Search for the cell housing the specified text and yield its (X, Y) center coordinate. 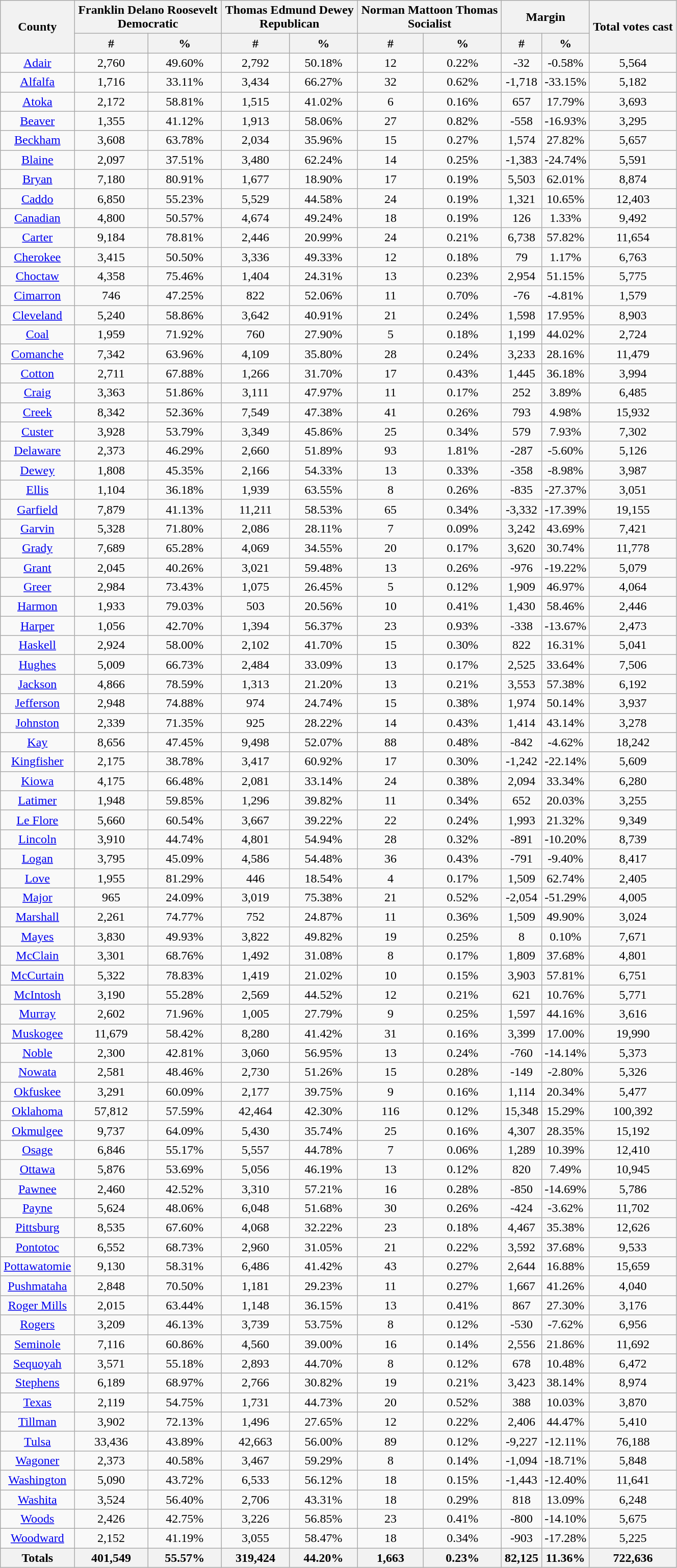
Roger Mills (38, 1305)
Margin (545, 17)
8,280 (255, 1033)
Washita (38, 1499)
Johnston (38, 723)
44.78% (323, 1150)
66.27% (323, 82)
2,152 (111, 1538)
3,667 (255, 820)
8,874 (633, 179)
5,848 (633, 1460)
15,659 (633, 1267)
-3.62% (565, 1208)
0.36% (463, 917)
58.46% (565, 606)
Seminole (38, 1344)
5,430 (255, 1130)
16.88% (565, 1267)
-12.40% (565, 1480)
75.38% (323, 898)
31.05% (323, 1247)
5,876 (111, 1169)
15,348 (522, 1111)
Cotton (38, 373)
2,045 (111, 568)
867 (522, 1305)
7,180 (111, 179)
58.31% (185, 1267)
40.91% (323, 315)
5,182 (633, 82)
2,711 (111, 373)
Beckham (38, 140)
74.77% (185, 917)
41.70% (323, 645)
Washington (38, 1480)
5,009 (111, 665)
3,616 (633, 1014)
3,902 (111, 1422)
67.60% (185, 1228)
-0.58% (565, 63)
2,102 (255, 645)
42.52% (185, 1189)
Cimarron (38, 296)
Haskell (38, 645)
27.30% (565, 1305)
20.99% (323, 237)
35.80% (323, 354)
9,737 (111, 1130)
60.09% (185, 1092)
11,654 (633, 237)
Kiowa (38, 781)
2,172 (111, 102)
46.29% (185, 451)
11,641 (633, 1480)
3,693 (633, 102)
Hughes (38, 665)
59.29% (323, 1460)
-2.80% (565, 1072)
44.70% (323, 1363)
2,406 (522, 1422)
-27.37% (565, 490)
-3,332 (522, 509)
-13.67% (565, 626)
Texas (38, 1402)
39.82% (323, 800)
579 (522, 432)
1,959 (111, 335)
1,296 (255, 800)
Pushmataha (38, 1286)
2,119 (111, 1402)
1,289 (522, 1150)
Kingfisher (38, 762)
Ottawa (38, 1169)
18.90% (323, 179)
5,056 (255, 1169)
-14.10% (565, 1519)
Woods (38, 1519)
49.93% (185, 937)
2,706 (255, 1499)
Okfuskee (38, 1092)
28.11% (323, 528)
2,081 (255, 781)
43.69% (565, 528)
3,349 (255, 432)
2,960 (255, 1247)
3,021 (255, 568)
1.17% (565, 257)
5,609 (633, 762)
42.30% (323, 1111)
3,176 (633, 1305)
-530 (522, 1325)
60.86% (185, 1344)
3,994 (633, 373)
1,419 (255, 975)
722,636 (633, 1558)
21.02% (323, 975)
3,467 (255, 1460)
-51.29% (565, 898)
5,328 (111, 528)
3,620 (522, 548)
64.09% (185, 1130)
3,524 (111, 1499)
33,436 (111, 1441)
11.36% (565, 1558)
1,948 (111, 800)
40.58% (185, 1460)
57.81% (565, 975)
Craig (38, 393)
116 (390, 1111)
10.76% (565, 995)
2,893 (255, 1363)
-76 (522, 296)
36.15% (323, 1305)
-16.93% (565, 121)
1,939 (255, 490)
74.88% (185, 703)
59.48% (323, 568)
32.22% (323, 1228)
446 (255, 878)
43.31% (323, 1499)
Rogers (38, 1325)
1,313 (255, 684)
19,990 (633, 1033)
65 (390, 509)
Nowata (38, 1072)
1,716 (111, 82)
42.75% (185, 1519)
63.55% (323, 490)
Pawnee (38, 1189)
Grant (38, 568)
54.75% (185, 1402)
793 (522, 412)
Oklahoma (38, 1111)
5,529 (255, 198)
12,410 (633, 1150)
1,974 (522, 703)
3,553 (522, 684)
3,242 (522, 528)
2,015 (111, 1305)
7,116 (111, 1344)
1,933 (111, 606)
Muskogee (38, 1033)
10.39% (565, 1150)
44.20% (323, 1558)
6,472 (633, 1363)
5,477 (633, 1092)
-22.14% (565, 762)
1,075 (255, 587)
31 (390, 1033)
67.88% (185, 373)
45.86% (323, 432)
9,130 (111, 1267)
45.35% (185, 470)
49.24% (323, 218)
0.33% (463, 470)
Cherokee (38, 257)
27 (390, 121)
-9.40% (565, 858)
2,569 (255, 995)
1,574 (522, 140)
2,339 (111, 723)
48.46% (185, 1072)
Total votes cast (633, 27)
47.25% (185, 296)
3,295 (633, 121)
11,778 (633, 548)
28.16% (565, 354)
21.20% (323, 684)
2,175 (111, 762)
-760 (522, 1053)
3,987 (633, 470)
1,808 (111, 470)
-12.11% (565, 1441)
57.38% (565, 684)
6,248 (633, 1499)
3,399 (522, 1033)
15,192 (633, 1130)
44.16% (565, 1014)
71.35% (185, 723)
27.82% (565, 140)
46.19% (323, 1169)
4,068 (255, 1228)
Stephens (38, 1383)
4,005 (633, 898)
1,515 (255, 102)
43.14% (565, 723)
71.96% (185, 1014)
72.13% (185, 1422)
5,240 (111, 315)
2,948 (111, 703)
0.62% (463, 82)
2,034 (255, 140)
7.93% (565, 432)
-18.71% (565, 1460)
27.90% (323, 335)
44.02% (565, 335)
93 (390, 451)
30 (390, 1208)
51.15% (565, 276)
818 (522, 1499)
2,300 (111, 1053)
3,060 (255, 1053)
76,188 (633, 1441)
-24.74% (565, 160)
3,937 (633, 703)
43 (390, 1267)
2,760 (111, 63)
8,417 (633, 858)
68.76% (185, 956)
3,051 (633, 490)
Carter (38, 237)
18,242 (633, 742)
3,055 (255, 1538)
41.19% (185, 1538)
2,460 (111, 1189)
3,111 (255, 393)
5,126 (633, 451)
1,404 (255, 276)
-835 (522, 490)
50.57% (185, 218)
20.56% (323, 606)
5,410 (633, 1422)
Canadian (38, 218)
57.59% (185, 1111)
7,342 (111, 354)
49.60% (185, 63)
68.97% (185, 1383)
8,739 (633, 839)
Lincoln (38, 839)
2,602 (111, 1014)
1,993 (522, 820)
1,597 (522, 1014)
6,751 (633, 975)
6,189 (111, 1383)
7,506 (633, 665)
56.40% (185, 1499)
42.70% (185, 626)
9,349 (633, 820)
6,763 (633, 257)
3,233 (522, 354)
78.59% (185, 684)
13.09% (565, 1499)
Alfalfa (38, 82)
1.81% (463, 451)
Beaver (38, 121)
6,846 (111, 1150)
Adair (38, 63)
Harper (38, 626)
Le Flore (38, 820)
1,104 (111, 490)
24.31% (323, 276)
53.69% (185, 1169)
56.37% (323, 626)
-10.20% (565, 839)
319,424 (255, 1558)
Harmon (38, 606)
1,909 (522, 587)
3,024 (633, 917)
30.82% (323, 1383)
46.13% (185, 1325)
Wagoner (38, 1460)
4,467 (522, 1228)
Payne (38, 1208)
57.82% (565, 237)
-149 (522, 1072)
-358 (522, 470)
2,766 (255, 1383)
58.06% (323, 121)
65.28% (185, 548)
10,945 (633, 1169)
2,166 (255, 470)
44.74% (185, 839)
Logan (38, 858)
5,591 (633, 160)
3,592 (522, 1247)
746 (111, 296)
Pittsburg (38, 1228)
24.74% (323, 703)
2,924 (111, 645)
35.74% (323, 1130)
5,503 (522, 179)
8,656 (111, 742)
4 (390, 878)
5,675 (633, 1519)
Delaware (38, 451)
-976 (522, 568)
3,336 (255, 257)
0.93% (463, 626)
388 (522, 1402)
6,552 (111, 1247)
3,434 (255, 82)
-19.22% (565, 568)
McCurtain (38, 975)
71.92% (185, 335)
7.49% (565, 1169)
-287 (522, 451)
11,702 (633, 1208)
Pontotoc (38, 1247)
1,598 (522, 315)
6,850 (111, 198)
50.14% (565, 703)
-903 (522, 1538)
Garfield (38, 509)
12,626 (633, 1228)
53.79% (185, 432)
58.86% (185, 315)
3,423 (522, 1383)
62.01% (565, 179)
3,830 (111, 937)
Cleveland (38, 315)
Dewey (38, 470)
8,974 (633, 1383)
20.03% (565, 800)
1,355 (111, 121)
6,192 (633, 684)
4,866 (111, 684)
63.96% (185, 354)
2,556 (522, 1344)
-9,227 (522, 1441)
0.82% (463, 121)
10.48% (565, 1363)
79.03% (185, 606)
657 (522, 102)
4,109 (255, 354)
4,560 (255, 1344)
57.21% (323, 1189)
89 (390, 1441)
-7.62% (565, 1325)
Jefferson (38, 703)
41 (390, 412)
58.42% (185, 1033)
Thomas Edmund DeweyRepublican (290, 17)
6,485 (633, 393)
Tillman (38, 1422)
51.68% (323, 1208)
31.70% (323, 373)
McIntosh (38, 995)
15,932 (633, 412)
Comanche (38, 354)
8,535 (111, 1228)
1.33% (565, 218)
44.52% (323, 995)
24.09% (185, 898)
58.81% (185, 102)
4,307 (522, 1130)
3,571 (111, 1363)
17.79% (565, 102)
2,094 (522, 781)
15.29% (565, 1111)
8,342 (111, 412)
5,624 (111, 1208)
-4.62% (565, 742)
3,301 (111, 956)
5,564 (633, 63)
7,302 (633, 432)
28.35% (565, 1130)
1,056 (111, 626)
39.22% (323, 820)
-1,443 (522, 1480)
20.34% (565, 1092)
55.23% (185, 198)
Osage (38, 1150)
62.24% (323, 160)
Tulsa (38, 1441)
1,005 (255, 1014)
Garvin (38, 528)
5,771 (633, 995)
43.72% (185, 1480)
-17.28% (565, 1538)
4,674 (255, 218)
2,177 (255, 1092)
75.46% (185, 276)
24.87% (323, 917)
252 (522, 393)
5,786 (633, 1189)
17.00% (565, 1033)
5,322 (111, 975)
88 (390, 742)
1,667 (522, 1286)
2,426 (111, 1519)
7,879 (111, 509)
621 (522, 995)
3,019 (255, 898)
10.65% (565, 198)
56.95% (323, 1053)
5,373 (633, 1053)
752 (255, 917)
54.94% (323, 839)
1,663 (390, 1558)
33.14% (323, 781)
16.31% (565, 645)
3,928 (111, 432)
66.48% (185, 781)
5,775 (633, 276)
52.36% (185, 412)
1,492 (255, 956)
6,280 (633, 781)
10.03% (565, 1402)
80.91% (185, 179)
2,484 (255, 665)
1,677 (255, 179)
Murray (38, 1014)
0.32% (463, 839)
2,086 (255, 528)
55.57% (185, 1558)
54.33% (323, 470)
-32 (522, 63)
41.26% (565, 1286)
54.48% (323, 858)
35.38% (565, 1228)
1,181 (255, 1286)
3,739 (255, 1325)
9,498 (255, 742)
-5.60% (565, 451)
4.98% (565, 412)
5,660 (111, 820)
2,473 (633, 626)
Jackson (38, 684)
-800 (522, 1519)
-4.81% (565, 296)
0.10% (565, 937)
3,415 (111, 257)
22 (390, 820)
-1,718 (522, 82)
4,175 (111, 781)
7,689 (111, 548)
62.74% (565, 878)
Greer (38, 587)
126 (522, 218)
3,822 (255, 937)
52.06% (323, 296)
27.79% (323, 1014)
5,557 (255, 1150)
29.23% (323, 1286)
County (38, 27)
47.38% (323, 412)
5,657 (633, 140)
0.09% (463, 528)
1,414 (522, 723)
28.22% (323, 723)
6,956 (633, 1325)
2,261 (111, 917)
-14.69% (565, 1189)
-1,094 (522, 1460)
42.81% (185, 1053)
1,913 (255, 121)
2,954 (522, 276)
33.09% (323, 665)
63.44% (185, 1305)
3,480 (255, 160)
6 (390, 102)
39.00% (323, 1344)
401,549 (111, 1558)
Franklin Delano RooseveltDemocratic (148, 17)
12,403 (633, 198)
38.78% (185, 762)
3,363 (111, 393)
1,809 (522, 956)
3,255 (633, 800)
34.55% (323, 548)
11,479 (633, 354)
43.89% (185, 1441)
5,079 (633, 568)
-1,383 (522, 160)
79 (522, 257)
503 (255, 606)
974 (255, 703)
0.48% (463, 742)
652 (522, 800)
42,464 (255, 1111)
-2,054 (522, 898)
McClain (38, 956)
18.54% (323, 878)
-842 (522, 742)
48.06% (185, 1208)
51.86% (185, 393)
53.75% (323, 1325)
32 (390, 82)
Coal (38, 335)
1,445 (522, 373)
6,533 (255, 1480)
Bryan (38, 179)
820 (522, 1169)
50.18% (323, 63)
1,430 (522, 606)
5,326 (633, 1072)
73.43% (185, 587)
9,492 (633, 218)
42,663 (255, 1441)
2,848 (111, 1286)
Choctaw (38, 276)
1,148 (255, 1305)
Blaine (38, 160)
Sequoyah (38, 1363)
56.85% (323, 1519)
9,533 (633, 1247)
1,731 (255, 1402)
78.83% (185, 975)
1,266 (255, 373)
78.81% (185, 237)
36 (390, 858)
2,644 (522, 1267)
3,310 (255, 1189)
3.89% (565, 393)
965 (111, 898)
6,738 (522, 237)
3,417 (255, 762)
1,199 (522, 335)
Latimer (38, 800)
71.80% (185, 528)
45.09% (185, 858)
51.26% (323, 1072)
33.34% (565, 781)
1,496 (255, 1422)
3,226 (255, 1519)
Pottawatomie (38, 1267)
39.75% (323, 1092)
52.07% (323, 742)
-558 (522, 121)
40.26% (185, 568)
81.29% (185, 878)
3,291 (111, 1092)
Woodward (38, 1538)
6,486 (255, 1267)
3,642 (255, 315)
37.51% (185, 160)
51.89% (323, 451)
26.45% (323, 587)
59.85% (185, 800)
-33.15% (565, 82)
-17.39% (565, 509)
60.54% (185, 820)
7,421 (633, 528)
3,903 (522, 975)
58.47% (323, 1538)
66.73% (185, 665)
Caddo (38, 198)
1,955 (111, 878)
2,730 (255, 1072)
5,090 (111, 1480)
-1,242 (522, 762)
11,679 (111, 1033)
38.14% (565, 1383)
46.97% (565, 587)
58.53% (323, 509)
Norman Mattoon ThomasSocialist (429, 17)
27.65% (323, 1422)
44.58% (323, 198)
925 (255, 723)
3,608 (111, 140)
-891 (522, 839)
60.92% (323, 762)
2,792 (255, 63)
63.78% (185, 140)
-850 (522, 1189)
3,278 (633, 723)
Marshall (38, 917)
2,525 (522, 665)
Kay (38, 742)
-14.14% (565, 1053)
17.95% (565, 315)
6,048 (255, 1208)
35.96% (323, 140)
8,903 (633, 315)
21.86% (565, 1344)
1,394 (255, 626)
Noble (38, 1053)
4,586 (255, 858)
49.90% (565, 917)
2,405 (633, 878)
Love (38, 878)
41.02% (323, 102)
678 (522, 1363)
2,581 (111, 1072)
-8.98% (565, 470)
3,870 (633, 1402)
19,155 (633, 509)
55.28% (185, 995)
5,041 (633, 645)
0.29% (463, 1499)
-791 (522, 858)
70.50% (185, 1286)
0.06% (463, 1150)
30.74% (565, 548)
Ellis (38, 490)
2,097 (111, 160)
44.73% (323, 1402)
4,358 (111, 276)
11,211 (255, 509)
Creek (38, 412)
5,225 (633, 1538)
1,114 (522, 1092)
41.12% (185, 121)
56.00% (323, 1441)
33.11% (185, 82)
9,184 (111, 237)
1,579 (633, 296)
4,069 (255, 548)
7,549 (255, 412)
3,910 (111, 839)
44.47% (565, 1422)
68.73% (185, 1247)
31.08% (323, 956)
55.18% (185, 1363)
3,209 (111, 1325)
21.32% (565, 820)
Grady (38, 548)
82,125 (522, 1558)
3,190 (111, 995)
4,040 (633, 1286)
49.33% (323, 257)
3,795 (111, 858)
4,800 (111, 218)
33.64% (565, 665)
2,660 (255, 451)
50.50% (185, 257)
-424 (522, 1208)
1,321 (522, 198)
Custer (38, 432)
55.17% (185, 1150)
47.97% (323, 393)
Totals (38, 1558)
49.82% (323, 937)
0.70% (463, 296)
760 (255, 335)
Mayes (38, 937)
7,671 (633, 937)
Atoka (38, 102)
4,064 (633, 587)
11,692 (633, 1344)
57,812 (111, 1111)
47.45% (185, 742)
Major (38, 898)
56.12% (323, 1480)
2,724 (633, 335)
100,392 (633, 1111)
58.00% (185, 645)
2,984 (111, 587)
41.13% (185, 509)
-338 (522, 626)
Okmulgee (38, 1130)
